Detect which cell encompasses the target text, then output its (x, y) center coordinate. 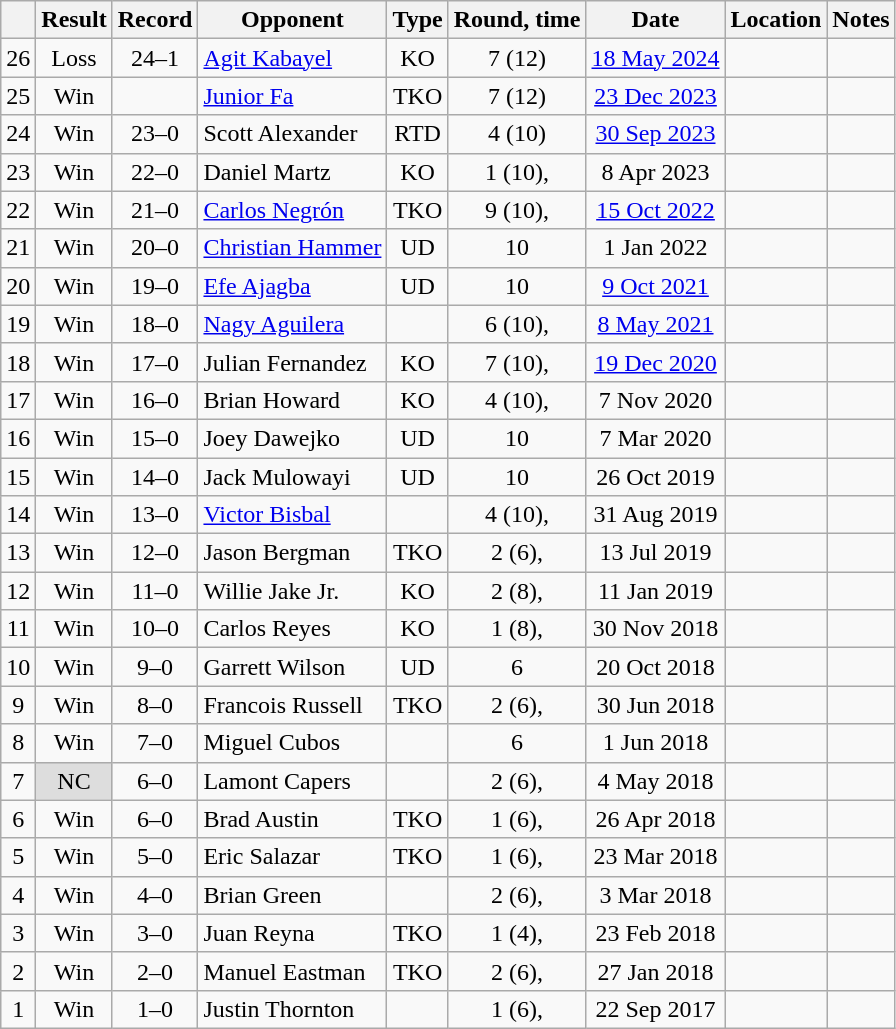
4–0 (155, 895)
Nagy Aguilera (292, 324)
1 Jan 2022 (656, 248)
Daniel Martz (292, 172)
Lamont Capers (292, 781)
15 Oct 2022 (656, 210)
27 Jan 2018 (656, 971)
6 (10), (517, 324)
5–0 (155, 857)
25 (18, 96)
22 (18, 210)
Juan Reyna (292, 933)
3 Mar 2018 (656, 895)
Carlos Negrón (292, 210)
Agit Kabayel (292, 58)
Miguel Cubos (292, 743)
8–0 (155, 705)
Brian Howard (292, 400)
Date (656, 20)
23 Feb 2018 (656, 933)
8 Apr 2023 (656, 172)
23 Dec 2023 (656, 96)
Scott Alexander (292, 134)
9–0 (155, 667)
Brian Green (292, 895)
NC (74, 781)
Junior Fa (292, 96)
20–0 (155, 248)
Victor Bisbal (292, 515)
19–0 (155, 286)
21–0 (155, 210)
Notes (861, 20)
26 (18, 58)
5 (18, 857)
24 (18, 134)
18 May 2024 (656, 58)
19 (18, 324)
12 (18, 591)
4 May 2018 (656, 781)
10–0 (155, 629)
11 (18, 629)
Julian Fernandez (292, 362)
18–0 (155, 324)
Location (776, 20)
31 Aug 2019 (656, 515)
RTD (418, 134)
12–0 (155, 553)
11 Jan 2019 (656, 591)
Carlos Reyes (292, 629)
22–0 (155, 172)
19 Dec 2020 (656, 362)
11–0 (155, 591)
1 (8), (517, 629)
8 (18, 743)
15–0 (155, 438)
Round, time (517, 20)
Francois Russell (292, 705)
17 (18, 400)
Jason Bergman (292, 553)
26 Apr 2018 (656, 819)
4 (10) (517, 134)
Type (418, 20)
13 Jul 2019 (656, 553)
3 (18, 933)
Joey Dawejko (292, 438)
30 Nov 2018 (656, 629)
14–0 (155, 477)
Eric Salazar (292, 857)
18 (18, 362)
Result (74, 20)
4 (18, 895)
3–0 (155, 933)
Willie Jake Jr. (292, 591)
1 (10), (517, 172)
Record (155, 20)
1 (18, 1009)
2 (18, 971)
30 Jun 2018 (656, 705)
13–0 (155, 515)
26 Oct 2019 (656, 477)
30 Sep 2023 (656, 134)
9 (10), (517, 210)
16–0 (155, 400)
23 Mar 2018 (656, 857)
2–0 (155, 971)
17–0 (155, 362)
14 (18, 515)
23 (18, 172)
1 Jun 2018 (656, 743)
2 (8), (517, 591)
20 (18, 286)
Brad Austin (292, 819)
7–0 (155, 743)
20 Oct 2018 (656, 667)
7 (10), (517, 362)
Christian Hammer (292, 248)
22 Sep 2017 (656, 1009)
Justin Thornton (292, 1009)
Loss (74, 58)
13 (18, 553)
16 (18, 438)
1–0 (155, 1009)
21 (18, 248)
24–1 (155, 58)
7 (18, 781)
Jack Mulowayi (292, 477)
Manuel Eastman (292, 971)
Opponent (292, 20)
9 Oct 2021 (656, 286)
7 Mar 2020 (656, 438)
15 (18, 477)
7 Nov 2020 (656, 400)
Garrett Wilson (292, 667)
8 May 2021 (656, 324)
1 (4), (517, 933)
9 (18, 705)
Efe Ajagba (292, 286)
23–0 (155, 134)
